Capture the cell that displays the provided text and extract its [x, y] central coordinate. 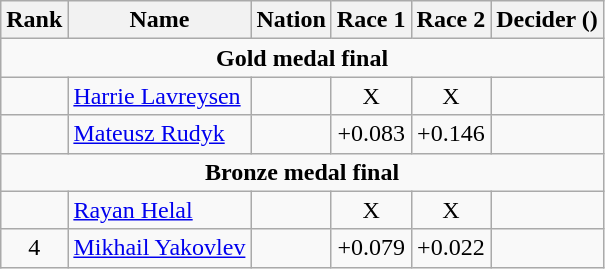
Gold medal final [302, 58]
Harrie Lavreysen [160, 96]
Mikhail Yakovlev [160, 248]
+0.146 [451, 134]
Decider () [548, 20]
Nation [291, 20]
Bronze medal final [302, 172]
Rank [34, 20]
+0.079 [371, 248]
Mateusz Rudyk [160, 134]
4 [34, 248]
+0.022 [451, 248]
+0.083 [371, 134]
Race 2 [451, 20]
Race 1 [371, 20]
Rayan Helal [160, 210]
Name [160, 20]
